Scan for the cell matching the given text and deliver its (x, y) coordinate at center. 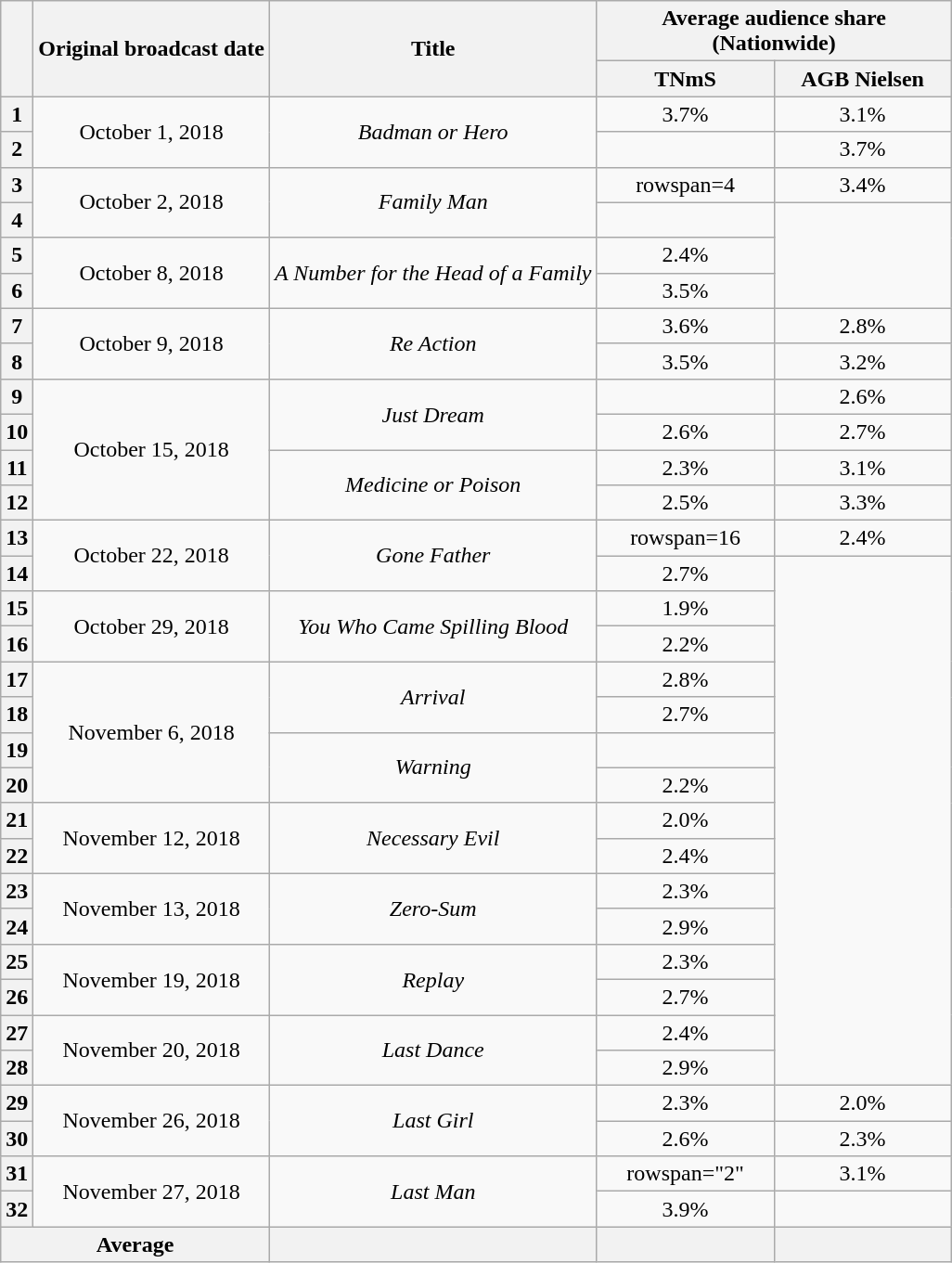
November 12, 2018 (152, 838)
11 (17, 467)
Last Girl (432, 1121)
Arrival (432, 697)
Just Dream (432, 414)
Zero-Sum (432, 909)
19 (17, 750)
October 22, 2018 (152, 556)
A Number for the Head of a Family (432, 273)
Necessary Evil (432, 838)
6 (17, 290)
October 1, 2018 (152, 132)
31 (17, 1174)
3.2% (863, 361)
9 (17, 396)
Average audience share (Nationwide) (774, 32)
24 (17, 926)
23 (17, 891)
November 6, 2018 (152, 732)
2 (17, 149)
Re Action (432, 343)
Gone Father (432, 556)
3.9% (685, 1209)
7 (17, 326)
October 2, 2018 (152, 202)
15 (17, 609)
32 (17, 1209)
Last Dance (432, 1050)
21 (17, 820)
1.9% (685, 609)
22 (17, 856)
You Who Came Spilling Blood (432, 626)
3.3% (863, 503)
October 9, 2018 (152, 343)
Last Man (432, 1192)
Average (135, 1244)
16 (17, 644)
Title (432, 48)
28 (17, 1068)
rowspan=4 (685, 185)
4 (17, 220)
Original broadcast date (152, 48)
October 8, 2018 (152, 273)
18 (17, 715)
Replay (432, 979)
November 19, 2018 (152, 979)
10 (17, 432)
8 (17, 361)
November 13, 2018 (152, 909)
rowspan="2" (685, 1174)
rowspan=16 (685, 538)
November 27, 2018 (152, 1192)
27 (17, 1033)
AGB Nielsen (863, 79)
3.4% (863, 185)
5 (17, 255)
November 26, 2018 (152, 1121)
17 (17, 679)
October 29, 2018 (152, 626)
November 20, 2018 (152, 1050)
25 (17, 961)
12 (17, 503)
Badman or Hero (432, 132)
30 (17, 1139)
1 (17, 114)
October 15, 2018 (152, 449)
Medicine or Poison (432, 484)
Warning (432, 767)
TNmS (685, 79)
26 (17, 997)
20 (17, 785)
3 (17, 185)
3.6% (685, 326)
14 (17, 574)
2.5% (685, 503)
Family Man (432, 202)
29 (17, 1103)
13 (17, 538)
